Find where the given text appears and provide that cell's center as (X, Y) coordinate. 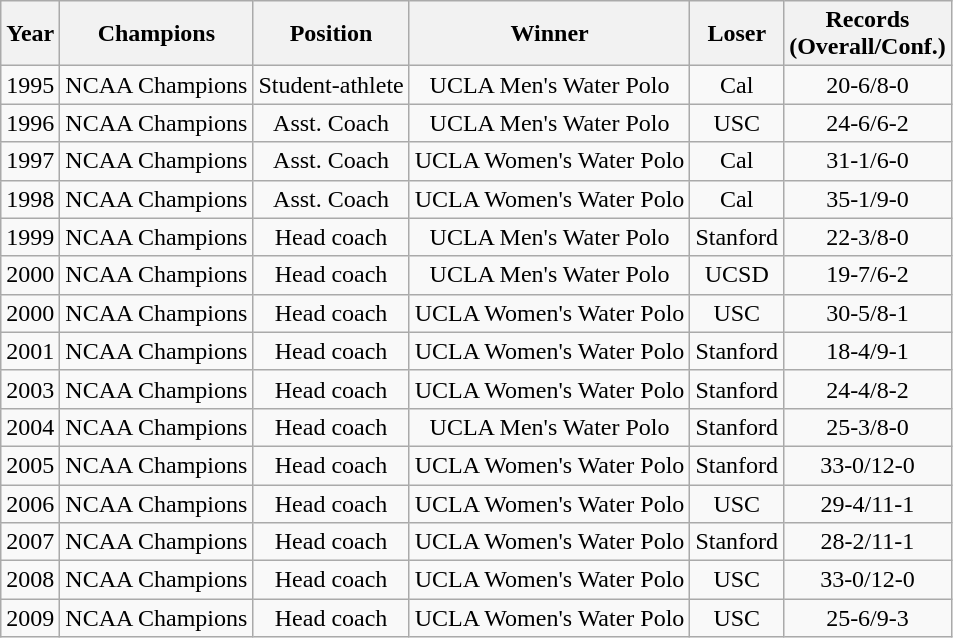
18-4/9-1 (868, 351)
Records (Overall/Conf.) (868, 34)
1999 (30, 237)
Year (30, 34)
Loser (737, 34)
2004 (30, 427)
20-6/8-0 (868, 85)
2003 (30, 389)
35-1/9-0 (868, 199)
2008 (30, 580)
2005 (30, 465)
28-2/11-1 (868, 542)
25-6/9-3 (868, 618)
29-4/11-1 (868, 503)
30-5/8-1 (868, 313)
2001 (30, 351)
2007 (30, 542)
1997 (30, 161)
2009 (30, 618)
2006 (30, 503)
19-7/6-2 (868, 275)
25-3/8-0 (868, 427)
Student-athlete (331, 85)
22-3/8-0 (868, 237)
1998 (30, 199)
Position (331, 34)
24-6/6-2 (868, 123)
1995 (30, 85)
UCSD (737, 275)
31-1/6-0 (868, 161)
Winner (550, 34)
24-4/8-2 (868, 389)
Champions (156, 34)
1996 (30, 123)
